Search for the cell housing the specified text and yield its [X, Y] center coordinate. 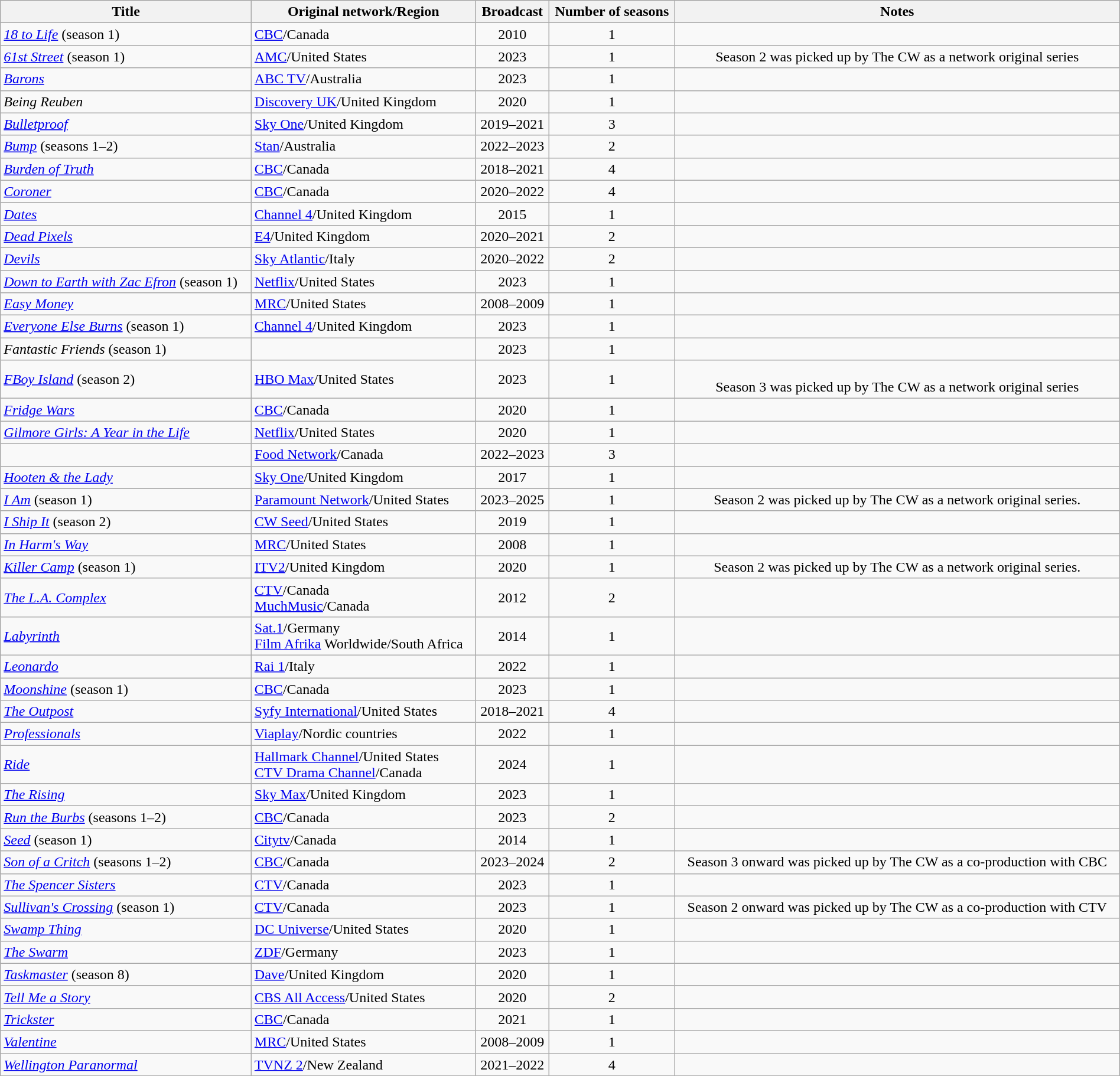
The Swarm [126, 952]
Hooten & the Lady [126, 477]
Paramount Network/United States [363, 500]
Title [126, 12]
Bulletproof [126, 124]
2021–2022 [512, 1065]
2017 [512, 477]
FBoy Island (season 2) [126, 379]
Notes [897, 12]
Fridge Wars [126, 410]
The Outpost [126, 712]
CW Seed/United States [363, 522]
Sat.1/GermanyFilm Afrika Worldwide/South Africa [363, 635]
Being Reuben [126, 102]
Citytv/Canada [363, 840]
TVNZ 2/New Zealand [363, 1065]
CBS All Access/United States [363, 997]
2010 [512, 34]
Leonardo [126, 666]
Taskmaster (season 8) [126, 974]
Rai 1/Italy [363, 666]
The L.A. Complex [126, 598]
Stan/Australia [363, 146]
Everyone Else Burns (season 1) [126, 327]
ITV2/United Kingdom [363, 567]
18 to Life (season 1) [126, 34]
Food Network/Canada [363, 455]
Down to Earth with Zac Efron (season 1) [126, 282]
Discovery UK/United Kingdom [363, 102]
2023–2024 [512, 862]
AMC/United States [363, 57]
Sky Atlantic/Italy [363, 259]
I Ship It (season 2) [126, 522]
Trickster [126, 1019]
Devils [126, 259]
Viaplay/Nordic countries [363, 734]
CTV/CanadaMuchMusic/Canada [363, 598]
Swamp Thing [126, 930]
Sky Max/United Kingdom [363, 795]
ABC TV/Australia [363, 79]
Broadcast [512, 12]
Gilmore Girls: A Year in the Life [126, 432]
Sullivan's Crossing (season 1) [126, 907]
The Rising [126, 795]
2019 [512, 522]
Number of seasons [612, 12]
HBO Max/United States [363, 379]
2008 [512, 544]
Barons [126, 79]
Season 3 onward was picked up by The CW as a co-production with CBC [897, 862]
2012 [512, 598]
Syfy International/United States [363, 712]
2023–2025 [512, 500]
Burden of Truth [126, 169]
In Harm's Way [126, 544]
2020–2021 [512, 236]
I Am (season 1) [126, 500]
Coroner [126, 191]
2024 [512, 764]
Dave/United Kingdom [363, 974]
Labyrinth [126, 635]
Season 3 was picked up by The CW as a network original series [897, 379]
Dates [126, 214]
Moonshine (season 1) [126, 689]
2021 [512, 1019]
Seed (season 1) [126, 840]
Fantastic Friends (season 1) [126, 349]
2019–2021 [512, 124]
E4/United Kingdom [363, 236]
DC Universe/United States [363, 930]
Season 2 was picked up by The CW as a network original series [897, 57]
ZDF/Germany [363, 952]
Tell Me a Story [126, 997]
Hallmark Channel/United StatesCTV Drama Channel/Canada [363, 764]
Son of a Critch (seasons 1–2) [126, 862]
61st Street (season 1) [126, 57]
The Spencer Sisters [126, 885]
Wellington Paranormal [126, 1065]
Season 2 onward was picked up by The CW as a co-production with CTV [897, 907]
Run the Burbs (seasons 1–2) [126, 817]
Easy Money [126, 304]
Bump (seasons 1–2) [126, 146]
Professionals [126, 734]
2015 [512, 214]
Dead Pixels [126, 236]
Ride [126, 764]
Valentine [126, 1042]
Original network/Region [363, 12]
Killer Camp (season 1) [126, 567]
